For the text-containing cell, return its midpoint in [X, Y] coordinate format. 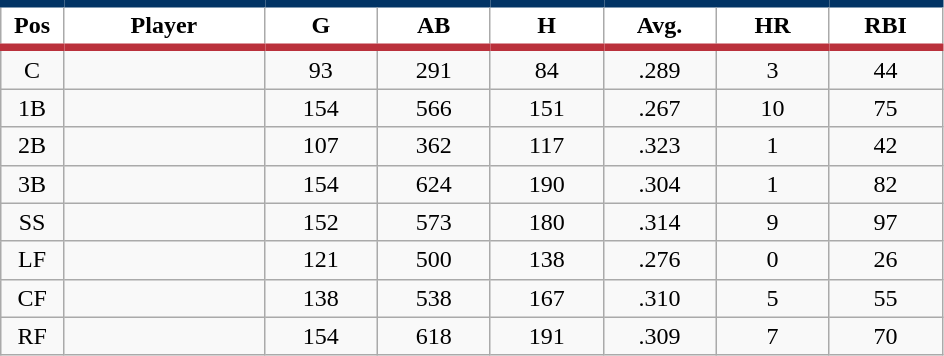
152 [320, 222]
55 [886, 298]
573 [434, 222]
618 [434, 336]
RBI [886, 26]
2B [32, 146]
151 [546, 108]
Player [164, 26]
Pos [32, 26]
82 [886, 184]
G [320, 26]
LF [32, 260]
RF [32, 336]
117 [546, 146]
H [546, 26]
121 [320, 260]
9 [772, 222]
362 [434, 146]
3 [772, 68]
.289 [660, 68]
167 [546, 298]
191 [546, 336]
.304 [660, 184]
70 [886, 336]
1B [32, 108]
.276 [660, 260]
500 [434, 260]
75 [886, 108]
44 [886, 68]
AB [434, 26]
3B [32, 184]
0 [772, 260]
291 [434, 68]
Avg. [660, 26]
.310 [660, 298]
107 [320, 146]
624 [434, 184]
.314 [660, 222]
CF [32, 298]
SS [32, 222]
.323 [660, 146]
10 [772, 108]
5 [772, 298]
538 [434, 298]
180 [546, 222]
7 [772, 336]
93 [320, 68]
26 [886, 260]
84 [546, 68]
42 [886, 146]
HR [772, 26]
97 [886, 222]
C [32, 68]
.309 [660, 336]
.267 [660, 108]
566 [434, 108]
190 [546, 184]
